From the cell containing the given text, extract its center point as [x, y] coordinate. 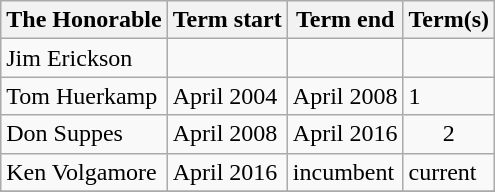
April 2004 [227, 96]
Don Suppes [84, 134]
current [449, 172]
Jim Erickson [84, 58]
Tom Huerkamp [84, 96]
Ken Volgamore [84, 172]
Term(s) [449, 20]
Term end [345, 20]
2 [449, 134]
incumbent [345, 172]
1 [449, 96]
The Honorable [84, 20]
Term start [227, 20]
